Pinpoint the cell where the given text exists, returning its (X, Y) midpoint coordinate. 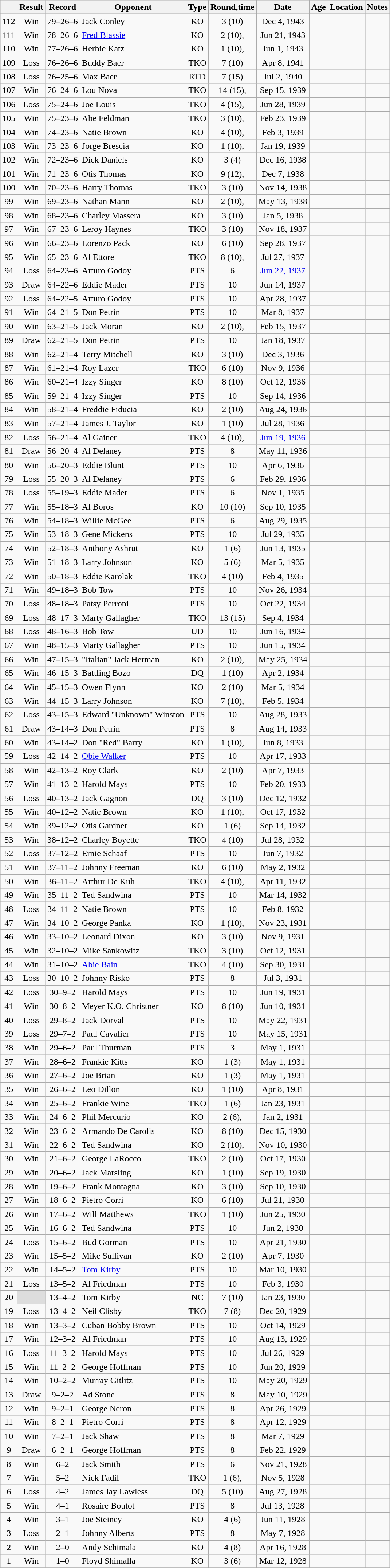
Charley Massera (133, 215)
Jan 23, 1930 (283, 1298)
Jack Moran (133, 326)
16–6–2 (63, 1228)
65–23–6 (63, 257)
Nov 18, 1937 (283, 229)
5 (6) (232, 562)
23 (9, 1256)
Armando De Carolis (133, 1131)
98 (9, 215)
Aug 29, 1935 (283, 520)
70–23–6 (63, 188)
Result (31, 7)
Jack Marsling (133, 1173)
Age (318, 7)
37 (9, 1062)
Gene Mickens (133, 534)
100 (9, 188)
Johnny Alberts (133, 1533)
Apr 16, 1928 (283, 1547)
72–23–6 (63, 160)
67 (9, 645)
4 (6) (232, 1520)
Murray Gitlitz (133, 1381)
2–0 (63, 1547)
57 (9, 784)
Max Baer (133, 77)
Nov 5, 1928 (283, 1478)
Jul 28, 1936 (283, 424)
Nov 1, 1935 (283, 493)
37–12–2 (63, 854)
15 (9, 1367)
79 (9, 479)
41 (9, 1006)
12–3–2 (63, 1339)
30 (9, 1159)
3–1 (63, 1520)
Don "Red" Barry (133, 742)
97 (9, 229)
Battling Bozo (133, 673)
59–21–4 (63, 395)
61 (9, 729)
56–20–3 (63, 465)
Jul 28, 1932 (283, 839)
Lou Nova (133, 90)
Mar 5, 1934 (283, 687)
92 (9, 299)
46 (9, 937)
Arthur De Kuh (133, 881)
Mike Sullivan (133, 1256)
93 (9, 285)
69 (9, 618)
49 (9, 895)
40–12–2 (63, 812)
54 (9, 826)
Sep 14, 1932 (283, 826)
41–13–2 (63, 784)
Apr 7, 1930 (283, 1256)
77 (9, 507)
5 (10) (232, 1491)
82 (9, 437)
71–23–6 (63, 174)
52 (9, 854)
Dec 12, 1932 (283, 798)
Nick Fadil (133, 1478)
Joe Louis (133, 104)
Charley Boyette (133, 839)
86 (9, 382)
7 (8) (232, 1311)
13–3–2 (63, 1325)
76–26–6 (63, 63)
Jack Dorval (133, 1020)
Feb 23, 1939 (283, 118)
Feb 22, 1929 (283, 1450)
18 (9, 1325)
18–6–2 (63, 1200)
32 (9, 1131)
53–18–3 (63, 534)
Jun 19, 1936 (283, 437)
14–5–2 (63, 1269)
5 (9, 1506)
Otis Gardner (133, 826)
Jan 19, 1939 (283, 146)
Jack Smith (133, 1464)
1–0 (63, 1561)
15–6–2 (63, 1242)
Al Ettore (133, 257)
14 (9, 1381)
Oct 22, 1934 (283, 604)
Jun 21, 1943 (283, 35)
64–21–5 (63, 312)
1 (9, 1561)
Floyd Shimalla (133, 1561)
Jan 5, 1938 (283, 215)
72 (9, 576)
44–15–3 (63, 701)
3 (10), (232, 118)
13 (15) (232, 618)
35–11–2 (63, 895)
43 (9, 978)
27 (9, 1200)
40–13–2 (63, 798)
Nathan Mann (133, 202)
9 (9, 1450)
Nov 9, 1931 (283, 937)
66–23–6 (63, 243)
Apr 11, 1932 (283, 881)
78 (9, 493)
"Italian" Jack Herman (133, 659)
51 (9, 867)
Jun 25, 1930 (283, 1214)
103 (9, 146)
102 (9, 160)
22–6–2 (63, 1145)
Phil Mercurio (133, 1117)
112 (9, 21)
8–2–1 (63, 1422)
Johnny Freeman (133, 867)
May 2, 1932 (283, 867)
Oct 12, 1931 (283, 951)
Nov 9, 1936 (283, 368)
Al Boros (133, 507)
Feb 8, 1932 (283, 909)
43–14–3 (63, 729)
12 (9, 1408)
57–21–4 (63, 424)
66 (9, 659)
Aug 14, 1933 (283, 729)
Leo Dillon (133, 1089)
68 (9, 632)
May 25, 1934 (283, 659)
1 (6), (232, 1478)
Dec 15, 1930 (283, 1131)
25 (9, 1228)
Dec 7, 1938 (283, 174)
Dec 3, 1936 (283, 354)
Anthony Ashrut (133, 548)
109 (9, 63)
30–8–2 (63, 1006)
46–15–3 (63, 673)
George Panka (133, 923)
Apr 8, 1931 (283, 1089)
64–22–5 (63, 299)
39 (9, 1034)
75 (9, 534)
Frank Montagna (133, 1186)
6–2–1 (63, 1450)
35 (9, 1089)
28 (9, 1186)
May 15, 1931 (283, 1034)
Sep 4, 1934 (283, 618)
48–15–3 (63, 645)
Jul 21, 1930 (283, 1200)
Jack Conley (133, 21)
37–11–2 (63, 867)
68–23–6 (63, 215)
Johnny Risko (133, 978)
Sep 14, 1936 (283, 395)
13 (9, 1395)
Jack Gagnon (133, 798)
Aug 27, 1928 (283, 1491)
34 (9, 1103)
11 (9, 1422)
Jul 26, 1929 (283, 1353)
45 (9, 951)
48 (9, 909)
78–26–6 (63, 35)
28–6–2 (63, 1062)
29–8–2 (63, 1020)
33–10–2 (63, 937)
23–6–2 (63, 1131)
13–5–2 (63, 1283)
4 (15), (232, 104)
51–18–3 (63, 562)
19 (9, 1311)
62 (9, 715)
Roy Clark (133, 770)
Jun 11, 1928 (283, 1520)
105 (9, 118)
NC (197, 1298)
May 10, 1929 (283, 1395)
42–14–2 (63, 756)
Jan 18, 1937 (283, 340)
19–6–2 (63, 1186)
40 (9, 1020)
32–10–2 (63, 951)
Jun 8, 1933 (283, 742)
Jun 7, 1932 (283, 854)
Jun 10, 1931 (283, 1006)
Frankie Kitts (133, 1062)
47 (9, 923)
24 (9, 1242)
2–1 (63, 1533)
73–23–6 (63, 146)
Joe Steiney (133, 1520)
74 (9, 548)
7 (9, 1478)
Nov 14, 1938 (283, 188)
Harry Thomas (133, 188)
Dick Daniels (133, 160)
George LaRocco (133, 1159)
17–6–2 (63, 1214)
71 (9, 590)
Mar 5, 1935 (283, 562)
Bud Gorman (133, 1242)
84 (9, 410)
24–6–2 (63, 1117)
99 (9, 202)
58–21–4 (63, 410)
10 (10) (232, 507)
May 11, 1936 (283, 451)
48–16–3 (63, 632)
34–10–2 (63, 923)
108 (9, 77)
Round,time (232, 7)
Al Gainer (133, 437)
Fred Blassie (133, 35)
Jul 3, 1931 (283, 978)
Jun 19, 1931 (283, 992)
Jan 2, 1931 (283, 1117)
Lorenzo Pack (133, 243)
76–24–6 (63, 90)
Rosaire Boutot (133, 1506)
43–15–3 (63, 715)
76–25–6 (63, 77)
Oct 14, 1929 (283, 1325)
Apr 7, 1933 (283, 770)
107 (9, 90)
90 (9, 326)
Record (63, 7)
74–23–6 (63, 132)
65 (9, 673)
Sep 28, 1937 (283, 243)
Buddy Baer (133, 63)
9–2–1 (63, 1408)
Nov 23, 1931 (283, 923)
Nov 10, 1930 (283, 1145)
7–2–1 (63, 1436)
Leonard Dixon (133, 937)
Apr 12, 1929 (283, 1422)
Leroy Haynes (133, 229)
60 (9, 742)
58 (9, 770)
54–18–3 (63, 520)
96 (9, 243)
Nov 26, 1934 (283, 590)
9 (12), (232, 174)
52–18–3 (63, 548)
53 (9, 839)
Owen Flynn (133, 687)
7 (15) (232, 77)
Eddie Blunt (133, 465)
May 7, 1928 (283, 1533)
Neil Clisby (133, 1311)
42–13–2 (63, 770)
31 (9, 1145)
27–6–2 (63, 1076)
Jun 22, 1937 (283, 271)
Jul 27, 1937 (283, 257)
50 (9, 881)
55–18–3 (63, 507)
11–2–2 (63, 1367)
George Neron (133, 1408)
62–21–5 (63, 340)
17 (9, 1339)
39–12–2 (63, 826)
Ad Stone (133, 1395)
Location (346, 7)
Joe Brian (133, 1076)
Date (283, 7)
Mar 7, 1929 (283, 1436)
9–2–2 (63, 1395)
69–23–6 (63, 202)
38–12–2 (63, 839)
5–2 (63, 1478)
89 (9, 340)
50–18–3 (63, 576)
Jul 13, 1928 (283, 1506)
29 (9, 1173)
Type (197, 7)
4–1 (63, 1506)
Sep 10, 1930 (283, 1186)
Freddie Fiducia (133, 410)
Herbie Katz (133, 49)
42 (9, 992)
Jul 29, 1935 (283, 534)
Jan 23, 1931 (283, 1103)
Jul 2, 1940 (283, 77)
Terry Mitchell (133, 354)
75–24–6 (63, 104)
26–6–2 (63, 1089)
56–20–4 (63, 451)
34–11–2 (63, 909)
56 (9, 798)
Jun 16, 1934 (283, 632)
Obie Walker (133, 756)
81 (9, 451)
21–6–2 (63, 1159)
Jorge Brescia (133, 146)
44 (9, 964)
Ernie Schaaf (133, 854)
Dec 16, 1938 (283, 160)
Mar 8, 1937 (283, 312)
Abie Bain (133, 964)
87 (9, 368)
91 (9, 312)
Aug 28, 1933 (283, 715)
Roy Lazer (133, 368)
Patsy Perroni (133, 604)
64–22–6 (63, 285)
Apr 8, 1941 (283, 63)
63 (9, 701)
Feb 4, 1935 (283, 576)
43–14–2 (63, 742)
Oct 17, 1932 (283, 812)
30–9–2 (63, 992)
25–6–2 (63, 1103)
Otis Thomas (133, 174)
2 (9, 1547)
11–3–2 (63, 1353)
83 (9, 424)
64–23–6 (63, 271)
May 22, 1931 (283, 1020)
Cuban Bobby Brown (133, 1325)
104 (9, 132)
16 (9, 1353)
Paul Cavalier (133, 1034)
75–23–6 (63, 118)
33 (9, 1117)
RTD (197, 77)
73 (9, 562)
Dec 20, 1929 (283, 1311)
Sep 15, 1939 (283, 90)
36–11–2 (63, 881)
3 (6) (232, 1561)
UD (197, 632)
14 (15), (232, 90)
Sep 10, 1935 (283, 507)
Jun 13, 1935 (283, 548)
20 (9, 1298)
79–26–6 (63, 21)
Aug 13, 1929 (283, 1339)
Feb 20, 1933 (283, 784)
Apr 26, 1929 (283, 1408)
29–6–2 (63, 1048)
Frankie Wine (133, 1103)
67–23–6 (63, 229)
36 (9, 1076)
63–21–5 (63, 326)
Edward "Unknown" Winston (133, 715)
Jun 14, 1937 (283, 285)
James Jay Lawless (133, 1491)
56–21–4 (63, 437)
Mar 12, 1928 (283, 1561)
Opponent (133, 7)
26 (9, 1214)
62–21–4 (63, 354)
38 (9, 1048)
Apr 28, 1937 (283, 299)
59 (9, 756)
8 (10), (232, 257)
Willie McGee (133, 520)
106 (9, 104)
James J. Taylor (133, 424)
47–15–3 (63, 659)
31–10–2 (63, 964)
Jun 2, 1930 (283, 1228)
77–26–6 (63, 49)
Sep 30, 1931 (283, 964)
Jack Shaw (133, 1436)
55–20–3 (63, 479)
110 (9, 49)
Eddie Karolak (133, 576)
30–10–2 (63, 978)
4–2 (63, 1491)
Mike Sankowitz (133, 951)
Meyer K.O. Christner (133, 1006)
94 (9, 271)
2 (6), (232, 1117)
Aug 24, 1936 (283, 410)
May 20, 1929 (283, 1381)
4 (8) (232, 1547)
4 (9, 1520)
Andy Schimala (133, 1547)
Notes (377, 7)
20–6–2 (63, 1173)
22 (9, 1269)
111 (9, 35)
Apr 2, 1934 (283, 673)
7 (10), (232, 701)
29–7–2 (63, 1034)
10–2–2 (63, 1381)
48–18–3 (63, 604)
Nov 21, 1928 (283, 1464)
Jun 15, 1934 (283, 645)
15–5–2 (63, 1256)
Oct 12, 1936 (283, 382)
Jun 28, 1939 (283, 104)
61–21–4 (63, 368)
Apr 21, 1930 (283, 1242)
Feb 5, 1934 (283, 701)
May 13, 1938 (283, 202)
60–21–4 (63, 382)
Feb 15, 1937 (283, 326)
55–19–3 (63, 493)
48–17–3 (63, 618)
Paul Thurman (133, 1048)
55 (9, 812)
21 (9, 1283)
70 (9, 604)
Abe Feldman (133, 118)
95 (9, 257)
45–15–3 (63, 687)
Feb 29, 1936 (283, 479)
64 (9, 687)
49–18–3 (63, 590)
88 (9, 354)
76 (9, 520)
Feb 3, 1939 (283, 132)
80 (9, 465)
Jun 20, 1929 (283, 1367)
85 (9, 395)
Will Matthews (133, 1214)
Oct 17, 1930 (283, 1159)
Jun 1, 1943 (283, 49)
Dec 4, 1943 (283, 21)
Sep 19, 1930 (283, 1173)
Mar 10, 1930 (283, 1269)
3 (4) (232, 160)
Apr 17, 1933 (283, 756)
6–2 (63, 1464)
Apr 6, 1936 (283, 465)
101 (9, 174)
Feb 3, 1930 (283, 1283)
Mar 14, 1932 (283, 895)
